Detect which cell encompasses the target text, then output its [X, Y] center coordinate. 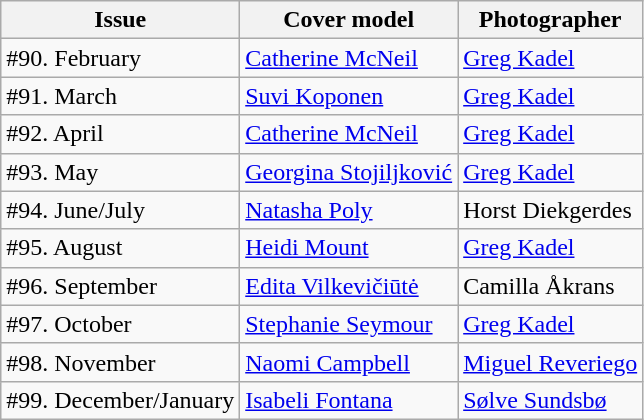
Miguel Reveriego [550, 362]
#98. November [120, 362]
#99. December/January [120, 400]
Edita Vilkevičiūtė [349, 286]
Natasha Poly [349, 210]
Camilla Åkrans [550, 286]
Suvi Koponen [349, 96]
#93. May [120, 172]
Naomi Campbell [349, 362]
Heidi Mount [349, 248]
#96. September [120, 286]
#90. February [120, 58]
#97. October [120, 324]
#95. August [120, 248]
Isabeli Fontana [349, 400]
Stephanie Seymour [349, 324]
#94. June/July [120, 210]
Issue [120, 20]
Photographer [550, 20]
Cover model [349, 20]
Horst Diekgerdes [550, 210]
Georgina Stojiljković [349, 172]
Sølve Sundsbø [550, 400]
#91. March [120, 96]
#92. April [120, 134]
